Return the [x, y] coordinate for the center point of the cell that contains the specified text.  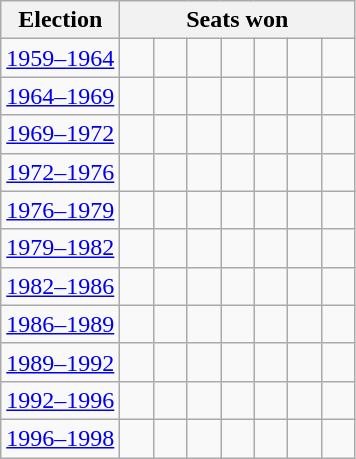
1992–1996 [60, 400]
Seats won [238, 20]
1964–1969 [60, 96]
1959–1964 [60, 58]
1979–1982 [60, 248]
Election [60, 20]
1996–1998 [60, 438]
1989–1992 [60, 362]
1976–1979 [60, 210]
1986–1989 [60, 324]
1972–1976 [60, 172]
1982–1986 [60, 286]
1969–1972 [60, 134]
